Pinpoint the cell where the given text exists, returning its (X, Y) midpoint coordinate. 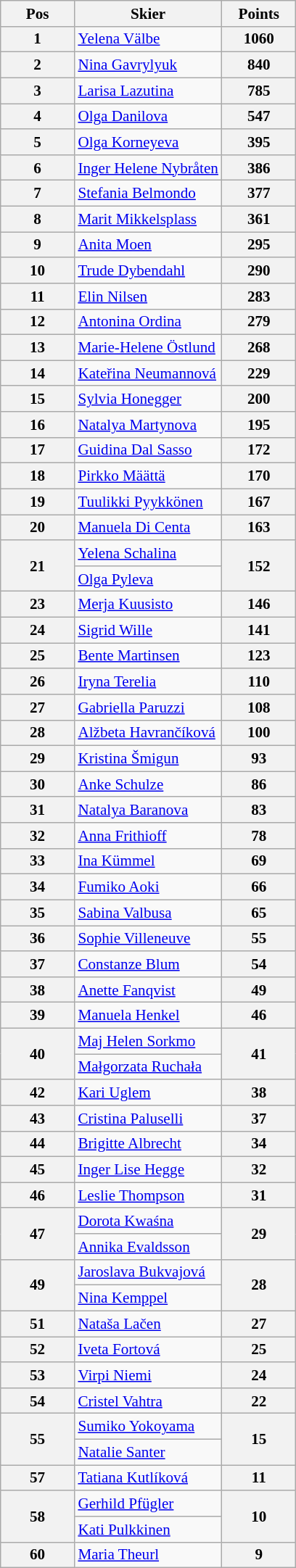
Inger Helene Nybråten (148, 167)
78 (259, 835)
Constanze Blum (148, 964)
58 (38, 1517)
295 (259, 245)
6 (38, 167)
Jaroslava Bukvajová (148, 1272)
Gerhild Pfügler (148, 1503)
Kateřina Neumannová (148, 373)
Bente Martinsen (148, 655)
Cristina Paluselli (148, 1118)
16 (38, 425)
377 (259, 193)
172 (259, 449)
21 (38, 565)
840 (259, 65)
361 (259, 219)
47 (38, 1234)
17 (38, 449)
Maj Helen Sorkmo (148, 1041)
7 (38, 193)
12 (38, 322)
30 (38, 784)
386 (259, 167)
Olga Pyleva (148, 578)
23 (38, 605)
547 (259, 116)
41 (259, 1054)
13 (38, 348)
4 (38, 116)
195 (259, 425)
290 (259, 270)
Merja Kuusisto (148, 605)
Nina Kemppel (148, 1298)
Elin Nilsen (148, 296)
Pos (38, 13)
Trude Dybendahl (148, 270)
53 (38, 1374)
Yelena Schalina (148, 552)
200 (259, 399)
Cristel Vahtra (148, 1401)
Alžbeta Havrančíková (148, 732)
40 (38, 1054)
Olga Danilova (148, 116)
Sophie Villeneuve (148, 938)
Tuulikki Pyykkönen (148, 502)
Olga Korneyeva (148, 142)
52 (38, 1350)
Sumiko Yokoyama (148, 1427)
Ina Kümmel (148, 861)
18 (38, 476)
Dorota Kwaśna (148, 1221)
65 (259, 912)
Antonina Ordina (148, 322)
39 (38, 1015)
43 (38, 1118)
123 (259, 655)
Sylvia Honegger (148, 399)
1 (38, 39)
Iveta Fortová (148, 1350)
Sigrid Wille (148, 629)
Anke Schulze (148, 784)
Marit Mikkelsplass (148, 219)
3 (38, 90)
Yelena Välbe (148, 39)
146 (259, 605)
167 (259, 502)
45 (38, 1170)
Kati Pulkkinen (148, 1530)
Kristina Šmigun (148, 758)
Brigitte Albrecht (148, 1144)
5 (38, 142)
100 (259, 732)
Guidina Dal Sasso (148, 449)
Kari Uglem (148, 1092)
20 (38, 528)
60 (38, 1554)
170 (259, 476)
Nataša Lačen (148, 1324)
Maria Theurl (148, 1554)
395 (259, 142)
Nina Gavrylyuk (148, 65)
268 (259, 348)
Pirkko Määttä (148, 476)
Natalya Baranova (148, 809)
Manuela Di Centa (148, 528)
229 (259, 373)
Points (259, 13)
57 (38, 1477)
Skier (148, 13)
44 (38, 1144)
2 (38, 65)
Annika Evaldsson (148, 1247)
1060 (259, 39)
36 (38, 938)
86 (259, 784)
141 (259, 629)
283 (259, 296)
Fumiko Aoki (148, 887)
69 (259, 861)
51 (38, 1324)
Virpi Niemi (148, 1374)
19 (38, 502)
110 (259, 681)
152 (259, 565)
93 (259, 758)
Leslie Thompson (148, 1195)
279 (259, 322)
785 (259, 90)
Małgorzata Ruchała (148, 1067)
Natalie Santer (148, 1451)
8 (38, 219)
35 (38, 912)
Sabina Valbusa (148, 912)
66 (259, 887)
Anita Moen (148, 245)
22 (259, 1401)
33 (38, 861)
26 (38, 681)
108 (259, 708)
Marie-Helene Östlund (148, 348)
Larisa Lazutina (148, 90)
Anette Fanqvist (148, 989)
Gabriella Paruzzi (148, 708)
Iryna Terelia (148, 681)
163 (259, 528)
Natalya Martynova (148, 425)
Tatiana Kutlíková (148, 1477)
Stefania Belmondo (148, 193)
14 (38, 373)
42 (38, 1092)
Manuela Henkel (148, 1015)
Anna Frithioff (148, 835)
83 (259, 809)
Inger Lise Hegge (148, 1170)
